Extract the [x, y] coordinate from the center of the cell holding the provided text.  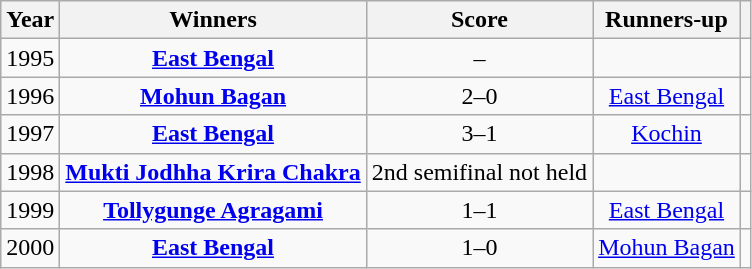
2nd semifinal not held [479, 172]
Mukti Jodhha Krira Chakra [213, 172]
1–1 [479, 210]
Score [479, 20]
1997 [30, 134]
Winners [213, 20]
1999 [30, 210]
Year [30, 20]
1996 [30, 96]
Runners-up [667, 20]
3–1 [479, 134]
1–0 [479, 248]
– [479, 58]
1998 [30, 172]
Tollygunge Agragami [213, 210]
Kochin [667, 134]
2–0 [479, 96]
1995 [30, 58]
2000 [30, 248]
